Locate the cell with the specified text and output its [x, y] center coordinate. 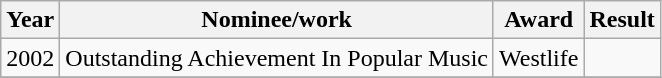
Award [538, 20]
Nominee/work [277, 20]
Year [30, 20]
2002 [30, 58]
Westlife [538, 58]
Outstanding Achievement In Popular Music [277, 58]
Result [622, 20]
